Pinpoint the cell where the given text exists, returning its (X, Y) midpoint coordinate. 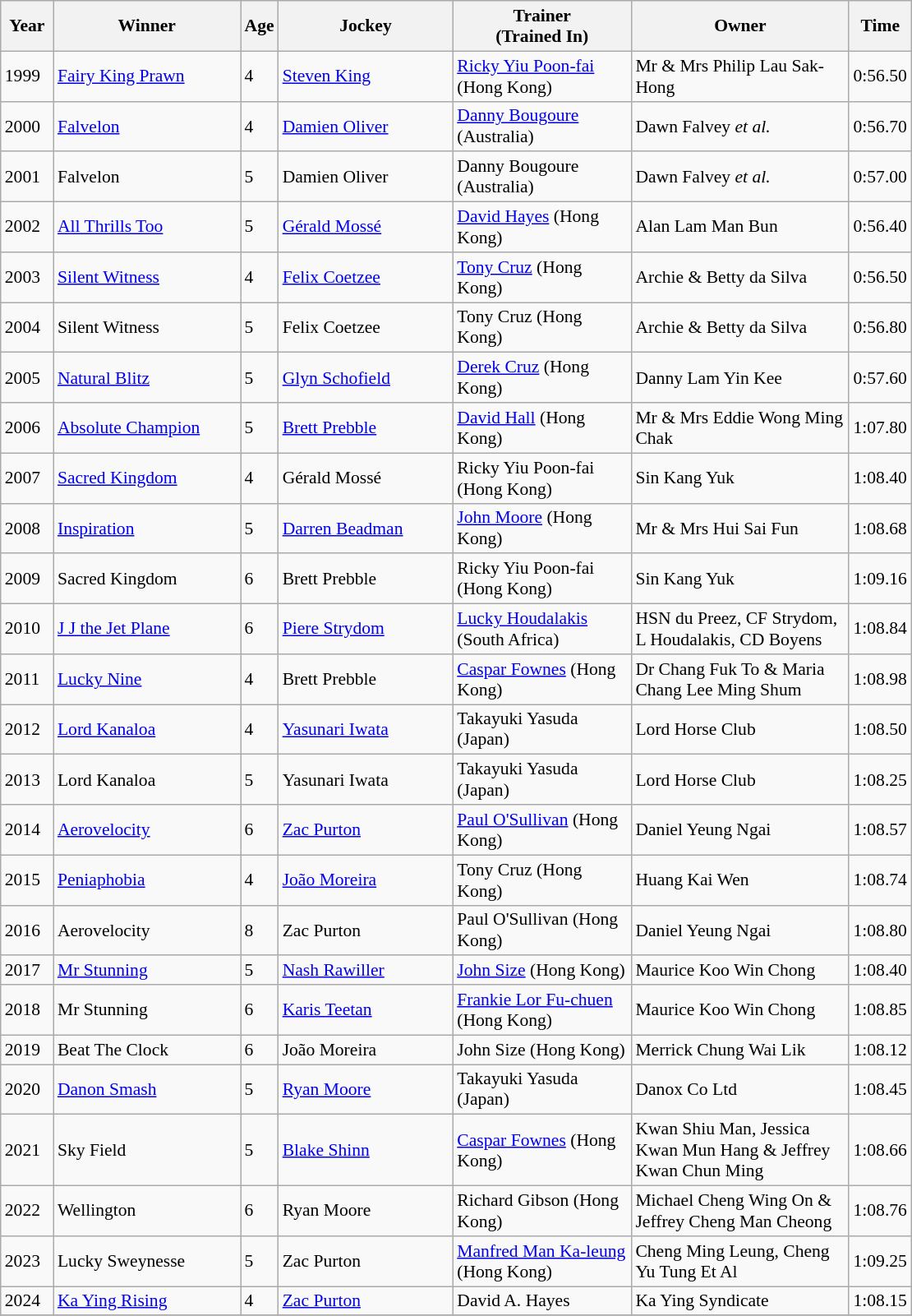
Glyn Schofield (366, 378)
Wellington (147, 1212)
David Hayes (Hong Kong) (542, 227)
Manfred Man Ka-leung (Hong Kong) (542, 1261)
0:57.00 (879, 178)
8 (259, 930)
2011 (27, 679)
1:08.25 (879, 779)
Winner (147, 26)
Dr Chang Fuk To & Maria Chang Lee Ming Shum (739, 679)
0:56.70 (879, 127)
1:08.66 (879, 1151)
1:09.16 (879, 579)
1:08.85 (879, 1009)
Sky Field (147, 1151)
2022 (27, 1212)
Ka Ying Syndicate (739, 1301)
1:08.57 (879, 830)
Trainer (Trained In) (542, 26)
2006 (27, 427)
John Moore (Hong Kong) (542, 528)
2020 (27, 1090)
1999 (27, 76)
Frankie Lor Fu-chuen (Hong Kong) (542, 1009)
0:56.40 (879, 227)
Danon Smash (147, 1090)
David A. Hayes (542, 1301)
Steven King (366, 76)
Absolute Champion (147, 427)
Year (27, 26)
2013 (27, 779)
1:08.76 (879, 1212)
2021 (27, 1151)
Michael Cheng Wing On & Jeffrey Cheng Man Cheong (739, 1212)
Piere Strydom (366, 630)
J J the Jet Plane (147, 630)
HSN du Preez, CF Strydom, L Houdalakis, CD Boyens (739, 630)
1:08.12 (879, 1050)
Beat The Clock (147, 1050)
2012 (27, 730)
Jockey (366, 26)
Lucky Sweynesse (147, 1261)
Owner (739, 26)
Darren Beadman (366, 528)
Ka Ying Rising (147, 1301)
Richard Gibson (Hong Kong) (542, 1212)
Lucky Houdalakis (South Africa) (542, 630)
1:07.80 (879, 427)
Peniaphobia (147, 880)
Huang Kai Wen (739, 880)
2015 (27, 880)
Time (879, 26)
Blake Shinn (366, 1151)
0:56.80 (879, 327)
Danox Co Ltd (739, 1090)
2014 (27, 830)
1:08.98 (879, 679)
All Thrills Too (147, 227)
Karis Teetan (366, 1009)
2005 (27, 378)
1:08.74 (879, 880)
1:08.84 (879, 630)
Inspiration (147, 528)
Nash Rawiller (366, 971)
Fairy King Prawn (147, 76)
2001 (27, 178)
2019 (27, 1050)
Derek Cruz (Hong Kong) (542, 378)
Cheng Ming Leung, Cheng Yu Tung Et Al (739, 1261)
2017 (27, 971)
1:08.15 (879, 1301)
1:08.68 (879, 528)
2024 (27, 1301)
Natural Blitz (147, 378)
2004 (27, 327)
Lucky Nine (147, 679)
2007 (27, 478)
2009 (27, 579)
Kwan Shiu Man, Jessica Kwan Mun Hang & Jeffrey Kwan Chun Ming (739, 1151)
2018 (27, 1009)
2023 (27, 1261)
2000 (27, 127)
Mr & Mrs Philip Lau Sak-Hong (739, 76)
1:08.50 (879, 730)
2010 (27, 630)
1:08.80 (879, 930)
Danny Lam Yin Kee (739, 378)
2008 (27, 528)
Mr & Mrs Hui Sai Fun (739, 528)
Age (259, 26)
1:09.25 (879, 1261)
0:57.60 (879, 378)
Merrick Chung Wai Lik (739, 1050)
2003 (27, 278)
Alan Lam Man Bun (739, 227)
Mr & Mrs Eddie Wong Ming Chak (739, 427)
2016 (27, 930)
1:08.45 (879, 1090)
David Hall (Hong Kong) (542, 427)
2002 (27, 227)
